Provide the (x, y) coordinate of the cell's center where the given text is located.  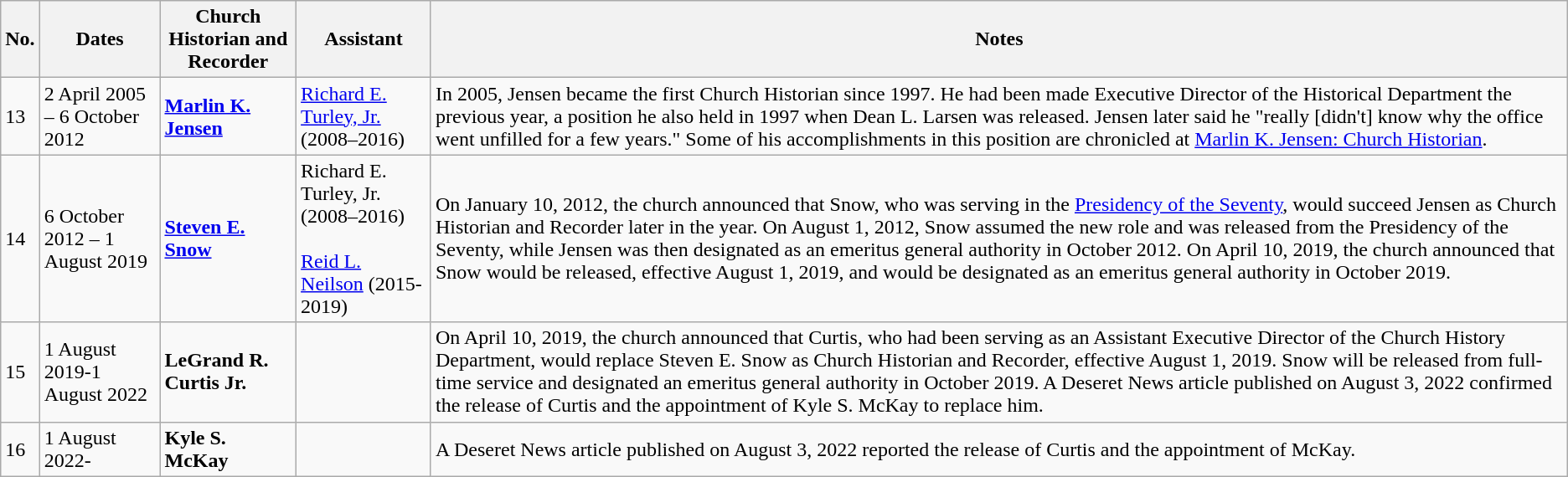
15 (20, 372)
Dates (100, 39)
13 (20, 116)
LeGrand R. Curtis Jr. (228, 372)
Kyle S. McKay (228, 449)
14 (20, 238)
A Deseret News article published on August 3, 2022 reported the release of Curtis and the appointment of McKay. (998, 449)
1 August 2022- (100, 449)
Richard E. Turley, Jr. (2008–2016)Reid L. Neilson (2015-2019) (364, 238)
Church Historian and Recorder (228, 39)
Marlin K. Jensen (228, 116)
2 April 2005 – 6 October 2012 (100, 116)
No. (20, 39)
Steven E. Snow (228, 238)
Notes (998, 39)
Assistant (364, 39)
1 August 2019-1 August 2022 (100, 372)
Richard E. Turley, Jr. (2008–2016) (364, 116)
6 October 2012 – 1 August 2019 (100, 238)
16 (20, 449)
